Identify which cell holds the provided text, then report its (X, Y) central coordinate. 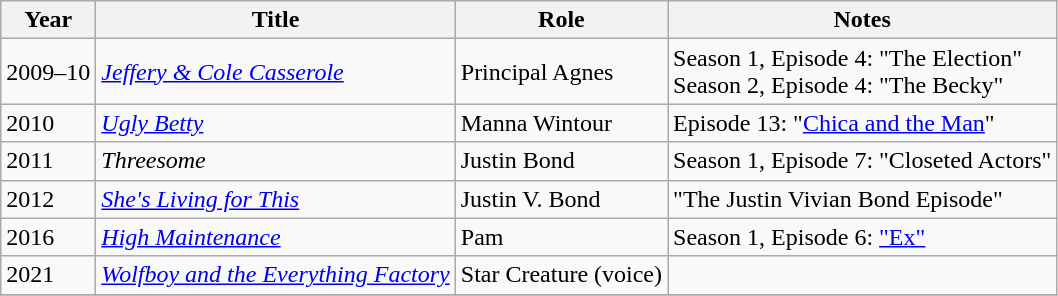
Title (276, 20)
Threesome (276, 161)
Season 1, Episode 6: "Ex" (862, 237)
2012 (48, 199)
Year (48, 20)
2010 (48, 123)
Ugly Betty (276, 123)
High Maintenance (276, 237)
Episode 13: "Chica and the Man" (862, 123)
Justin Bond (561, 161)
Wolfboy and the Everything Factory (276, 275)
2011 (48, 161)
Season 1, Episode 7: "Closeted Actors" (862, 161)
Manna Wintour (561, 123)
Principal Agnes (561, 72)
Role (561, 20)
Season 1, Episode 4: "The Election" Season 2, Episode 4: "The Becky" (862, 72)
2009–10 (48, 72)
Star Creature (voice) (561, 275)
Jeffery & Cole Casserole (276, 72)
She's Living for This (276, 199)
"The Justin Vivian Bond Episode" (862, 199)
Justin V. Bond (561, 199)
2016 (48, 237)
Notes (862, 20)
2021 (48, 275)
Pam (561, 237)
